Return [X, Y] of the center of cell containing provided text 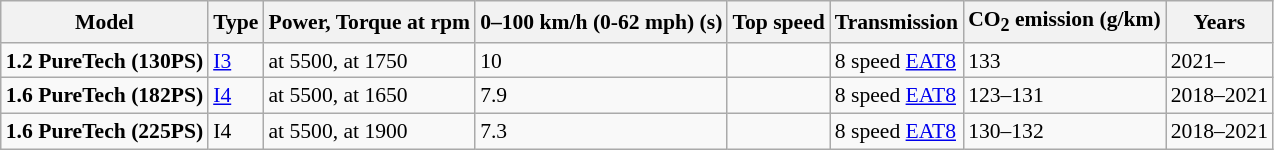
Model [104, 22]
1.6 PureTech (225PS) [104, 132]
7.9 [601, 96]
at 5500, at 1900 [369, 132]
Power, Torque at rpm [369, 22]
Transmission [896, 22]
130–132 [1064, 132]
0–100 km/h (0-62 mph) (s) [601, 22]
10 [601, 61]
133 [1064, 61]
Top speed [778, 22]
7.3 [601, 132]
at 5500, at 1650 [369, 96]
Years [1220, 22]
Type [236, 22]
CO2 emission (g/km) [1064, 22]
1.6 PureTech (182PS) [104, 96]
123–131 [1064, 96]
I3 [236, 61]
2021– [1220, 61]
at 5500, at 1750 [369, 61]
1.2 PureTech (130PS) [104, 61]
